Search for the cell housing the specified text and yield its [x, y] center coordinate. 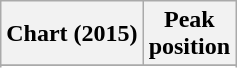
Chart (2015) [72, 34]
Peakposition [189, 34]
